Search for the cell housing the specified text and yield its (X, Y) center coordinate. 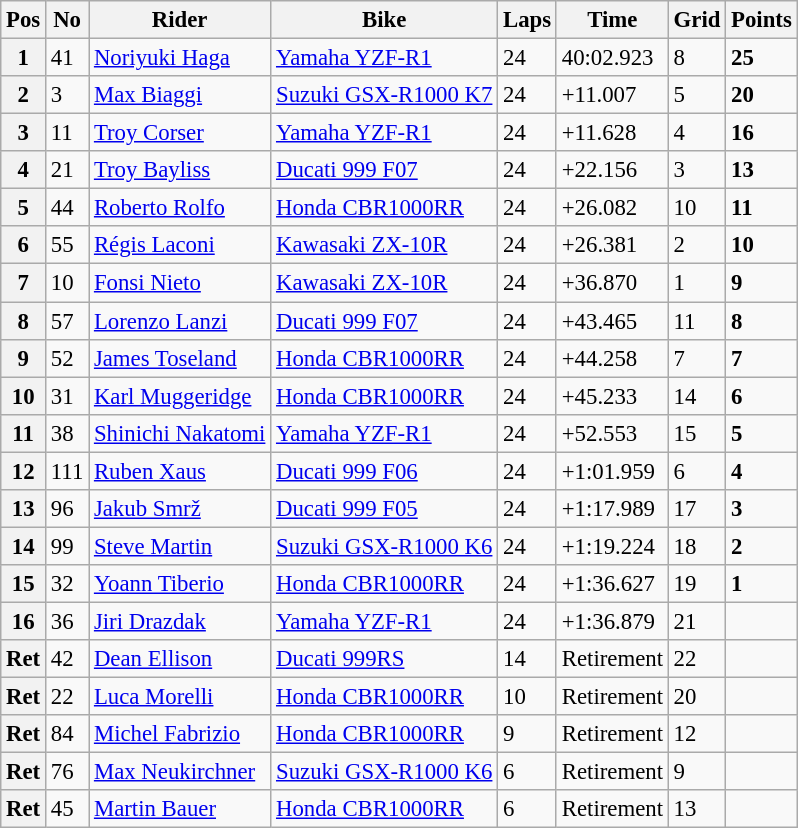
41 (68, 58)
52 (68, 358)
Pos (24, 20)
+22.156 (612, 170)
76 (68, 772)
Martin Bauer (180, 809)
Luca Morelli (180, 697)
Max Biaggi (180, 95)
44 (68, 208)
96 (68, 509)
+36.870 (612, 283)
Michel Fabrizio (180, 734)
Shinichi Nakatomi (180, 433)
Points (762, 20)
+52.553 (612, 433)
40:02.923 (612, 58)
Dean Ellison (180, 659)
31 (68, 396)
+11.628 (612, 133)
James Toseland (180, 358)
+1:36.879 (612, 621)
45 (68, 809)
17 (696, 509)
Yoann Tiberio (180, 584)
Grid (696, 20)
111 (68, 471)
42 (68, 659)
18 (696, 546)
Roberto Rolfo (180, 208)
19 (696, 584)
+43.465 (612, 321)
Laps (528, 20)
Suzuki GSX-R1000 K7 (384, 95)
Ruben Xaus (180, 471)
Lorenzo Lanzi (180, 321)
36 (68, 621)
Ducati 999 F05 (384, 509)
Jiri Drazdak (180, 621)
+1:36.627 (612, 584)
Ducati 999 F06 (384, 471)
Time (612, 20)
+45.233 (612, 396)
+1:19.224 (612, 546)
Steve Martin (180, 546)
Jakub Smrž (180, 509)
55 (68, 245)
99 (68, 546)
Régis Laconi (180, 245)
Rider (180, 20)
+1:01.959 (612, 471)
57 (68, 321)
Max Neukirchner (180, 772)
Troy Bayliss (180, 170)
No (68, 20)
84 (68, 734)
Troy Corser (180, 133)
Noriyuki Haga (180, 58)
Bike (384, 20)
+11.007 (612, 95)
+26.381 (612, 245)
Karl Muggeridge (180, 396)
+44.258 (612, 358)
25 (762, 58)
+26.082 (612, 208)
+1:17.989 (612, 509)
32 (68, 584)
38 (68, 433)
Fonsi Nieto (180, 283)
Ducati 999RS (384, 659)
